Locate the cell with the specified text and output its (x, y) center coordinate. 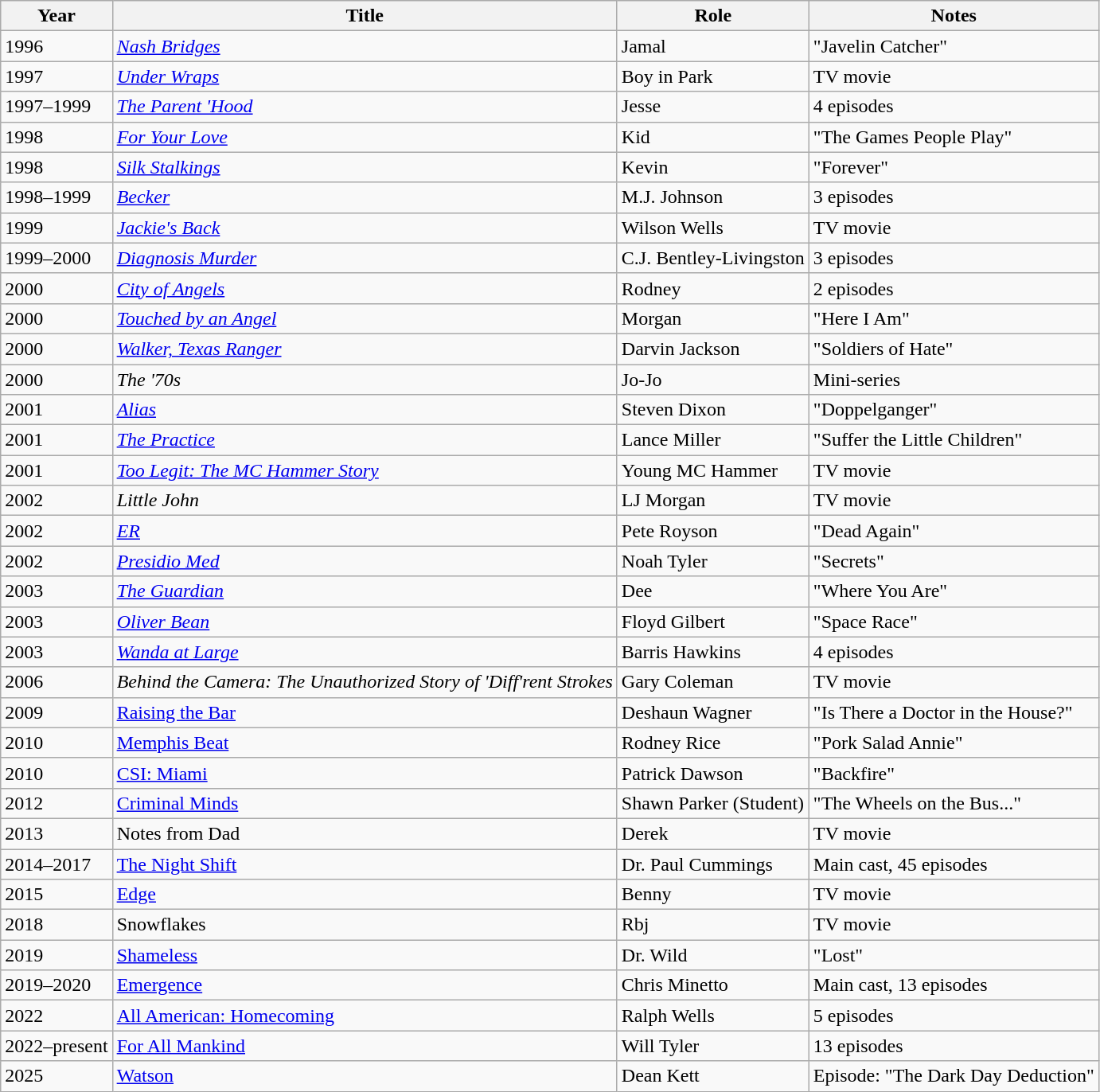
"Here I Am" (954, 318)
2015 (57, 895)
2025 (57, 1076)
Presidio Med (365, 561)
Noah Tyler (713, 561)
Kevin (713, 167)
Memphis Beat (365, 743)
Year (57, 16)
"Soldiers of Hate" (954, 349)
Touched by an Angel (365, 318)
LJ Morgan (713, 501)
Dr. Paul Cummings (713, 864)
Derek (713, 833)
5 episodes (954, 1016)
2022 (57, 1016)
Jackie's Back (365, 228)
2018 (57, 925)
"Suffer the Little Children" (954, 440)
All American: Homecoming (365, 1016)
Watson (365, 1076)
Episode: "The Dark Day Deduction" (954, 1076)
Under Wraps (365, 76)
Pete Royson (713, 531)
1998–1999 (57, 197)
"Space Race" (954, 622)
Main cast, 45 episodes (954, 864)
Benny (713, 895)
Raising the Bar (365, 712)
Rbj (713, 925)
Role (713, 16)
Wilson Wells (713, 228)
"Where You Are" (954, 591)
The Guardian (365, 591)
Mini-series (954, 380)
1997–1999 (57, 107)
For Your Love (365, 137)
2009 (57, 712)
Oliver Bean (365, 622)
1996 (57, 46)
"Backfire" (954, 773)
Rodney Rice (713, 743)
Dee (713, 591)
2012 (57, 803)
Wanda at Large (365, 652)
Emergence (365, 985)
Little John (365, 501)
Title (365, 16)
Becker (365, 197)
Gary Coleman (713, 682)
Main cast, 13 episodes (954, 985)
"Is There a Doctor in the House?" (954, 712)
Ralph Wells (713, 1016)
Deshaun Wagner (713, 712)
2013 (57, 833)
The '70s (365, 380)
Alias (365, 410)
2 episodes (954, 288)
1999–2000 (57, 258)
Boy in Park (713, 76)
Walker, Texas Ranger (365, 349)
"Forever" (954, 167)
Darvin Jackson (713, 349)
Dr. Wild (713, 955)
1997 (57, 76)
The Night Shift (365, 864)
Patrick Dawson (713, 773)
1999 (57, 228)
Chris Minetto (713, 985)
Morgan (713, 318)
City of Angels (365, 288)
Lance Miller (713, 440)
Criminal Minds (365, 803)
Snowflakes (365, 925)
Behind the Camera: The Unauthorized Story of 'Diff'rent Strokes (365, 682)
CSI: Miami (365, 773)
Steven Dixon (713, 410)
2006 (57, 682)
Floyd Gilbert (713, 622)
Will Tyler (713, 1046)
Shameless (365, 955)
For All Mankind (365, 1046)
2022–present (57, 1046)
ER (365, 531)
The Practice (365, 440)
M.J. Johnson (713, 197)
C.J. Bentley-Livingston (713, 258)
"Doppelganger" (954, 410)
Young MC Hammer (713, 470)
"Lost" (954, 955)
The Parent 'Hood (365, 107)
Edge (365, 895)
Jesse (713, 107)
Diagnosis Murder (365, 258)
Notes (954, 16)
2014–2017 (57, 864)
Rodney (713, 288)
Nash Bridges (365, 46)
Notes from Dad (365, 833)
Barris Hawkins (713, 652)
"Javelin Catcher" (954, 46)
13 episodes (954, 1046)
"Dead Again" (954, 531)
Silk Stalkings (365, 167)
2019–2020 (57, 985)
Shawn Parker (Student) (713, 803)
"The Games People Play" (954, 137)
"Secrets" (954, 561)
Jamal (713, 46)
Dean Kett (713, 1076)
"Pork Salad Annie" (954, 743)
"The Wheels on the Bus..." (954, 803)
Jo-Jo (713, 380)
Too Legit: The MC Hammer Story (365, 470)
2019 (57, 955)
Kid (713, 137)
